Extract the (x, y) coordinate from the center of the cell holding the provided text.  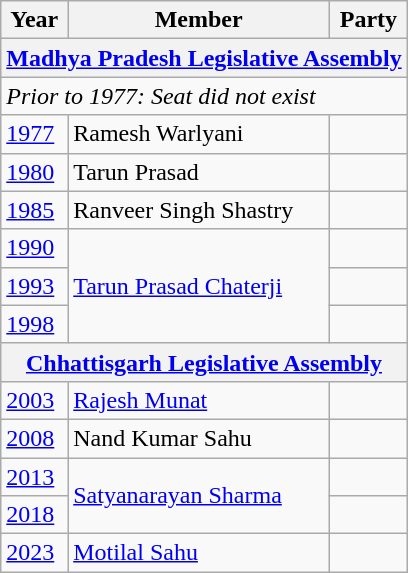
1980 (34, 172)
Tarun Prasad Chaterji (199, 286)
2008 (34, 438)
Ranveer Singh Shastry (199, 210)
Chhattisgarh Legislative Assembly (204, 362)
Year (34, 20)
Motilal Sahu (199, 553)
Party (369, 20)
2013 (34, 477)
1985 (34, 210)
Nand Kumar Sahu (199, 438)
Satyanarayan Sharma (199, 496)
1990 (34, 248)
Member (199, 20)
1977 (34, 134)
Prior to 1977: Seat did not exist (204, 96)
2023 (34, 553)
Ramesh Warlyani (199, 134)
1998 (34, 324)
2003 (34, 400)
1993 (34, 286)
Madhya Pradesh Legislative Assembly (204, 58)
Tarun Prasad (199, 172)
Rajesh Munat (199, 400)
2018 (34, 515)
